Extract the (X, Y) coordinate from the center of the cell holding the provided text.  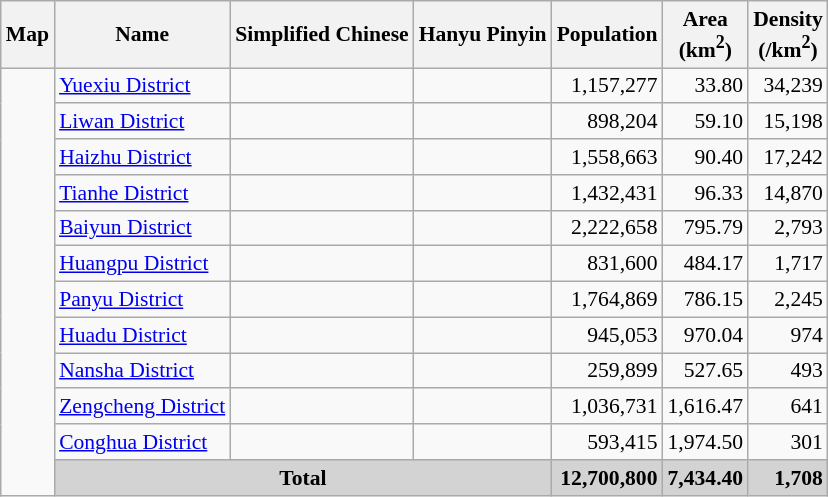
33.80 (706, 86)
2,245 (788, 300)
484.17 (706, 264)
Haizhu District (142, 157)
Name (142, 34)
1,708 (788, 478)
1,764,869 (608, 300)
Huadu District (142, 335)
Panyu District (142, 300)
641 (788, 407)
259,899 (608, 371)
Population (608, 34)
786.15 (706, 300)
17,242 (788, 157)
1,432,431 (608, 193)
59.10 (706, 122)
34,239 (788, 86)
Tianhe District (142, 193)
Nansha District (142, 371)
1,558,663 (608, 157)
2,222,658 (608, 228)
2,793 (788, 228)
Simplified Chinese (322, 34)
90.40 (706, 157)
Huangpu District (142, 264)
974 (788, 335)
1,036,731 (608, 407)
Liwan District (142, 122)
970.04 (706, 335)
Baiyun District (142, 228)
593,415 (608, 442)
1,616.47 (706, 407)
831,600 (608, 264)
Conghua District (142, 442)
Density(/km2) (788, 34)
7,434.40 (706, 478)
Area(km2) (706, 34)
527.65 (706, 371)
Map (28, 34)
96.33 (706, 193)
493 (788, 371)
14,870 (788, 193)
15,198 (788, 122)
Total (303, 478)
Hanyu Pinyin (483, 34)
1,157,277 (608, 86)
1,717 (788, 264)
301 (788, 442)
Yuexiu District (142, 86)
795.79 (706, 228)
12,700,800 (608, 478)
945,053 (608, 335)
898,204 (608, 122)
Zengcheng District (142, 407)
1,974.50 (706, 442)
